Detect which cell encompasses the target text, then output its (X, Y) center coordinate. 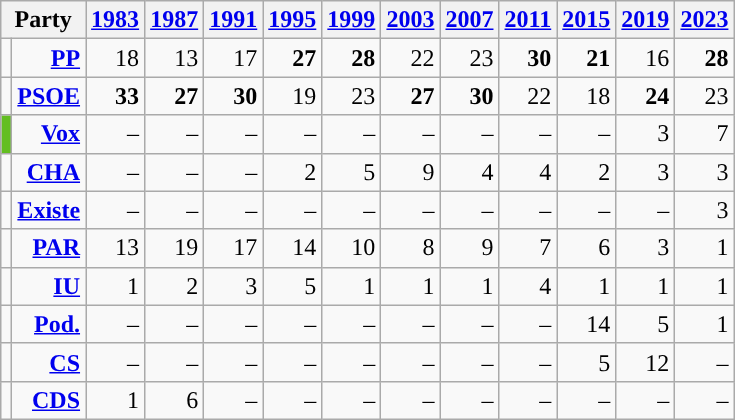
2023 (704, 20)
1983 (116, 20)
12 (646, 362)
Existe (49, 210)
2011 (528, 20)
CDS (49, 400)
33 (116, 96)
IU (49, 286)
2003 (410, 20)
CHA (49, 172)
21 (586, 58)
PSOE (49, 96)
16 (646, 58)
2015 (586, 20)
Pod. (49, 324)
1995 (292, 20)
1987 (174, 20)
8 (410, 248)
2007 (470, 20)
CS (49, 362)
1991 (234, 20)
PAR (49, 248)
2019 (646, 20)
1999 (352, 20)
24 (646, 96)
Party (44, 20)
Vox (49, 134)
10 (352, 248)
PP (49, 58)
